Return the (x, y) coordinate for the center point of the cell that contains the specified text.  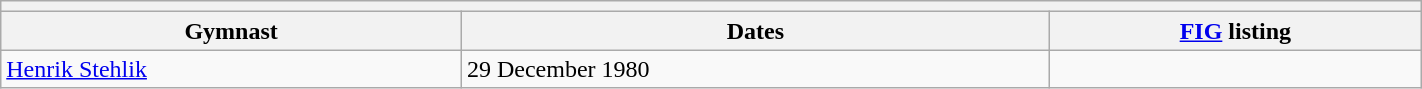
Gymnast (232, 31)
29 December 1980 (755, 69)
Dates (755, 31)
FIG listing (1235, 31)
Henrik Stehlik (232, 69)
